For the text-containing cell, return its midpoint in (x, y) coordinate format. 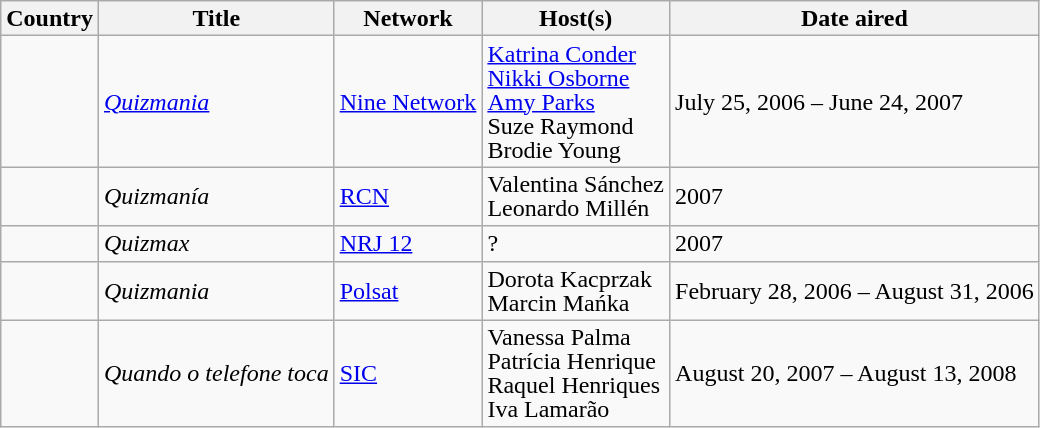
NRJ 12 (408, 244)
? (576, 244)
Quizmax (216, 244)
Host(s) (576, 18)
February 28, 2006 – August 31, 2006 (855, 290)
Quando o telefone toca (216, 374)
Nine Network (408, 102)
Polsat (408, 290)
Country (50, 18)
Katrina ConderNikki OsborneAmy ParksSuze RaymondBrodie Young (576, 102)
July 25, 2006 – June 24, 2007 (855, 102)
SIC (408, 374)
RCN (408, 196)
Quizmanía (216, 196)
Title (216, 18)
Date aired (855, 18)
Valentina SánchezLeonardo Millén (576, 196)
Network (408, 18)
Vanessa PalmaPatrícia HenriqueRaquel HenriquesIva Lamarão (576, 374)
August 20, 2007 – August 13, 2008 (855, 374)
Dorota KacprzakMarcin Mańka (576, 290)
